Extract the [x, y] coordinate from the center of the cell holding the provided text.  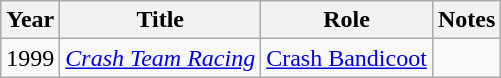
Notes [466, 20]
Role [347, 20]
Year [30, 20]
Title [160, 20]
Crash Bandicoot [347, 58]
1999 [30, 58]
Crash Team Racing [160, 58]
